Scan for the cell matching the given text and deliver its (X, Y) coordinate at center. 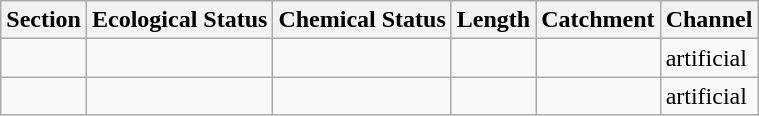
Catchment (598, 20)
Channel (709, 20)
Section (44, 20)
Length (493, 20)
Ecological Status (179, 20)
Chemical Status (362, 20)
